Identify which cell holds the provided text, then report its [x, y] central coordinate. 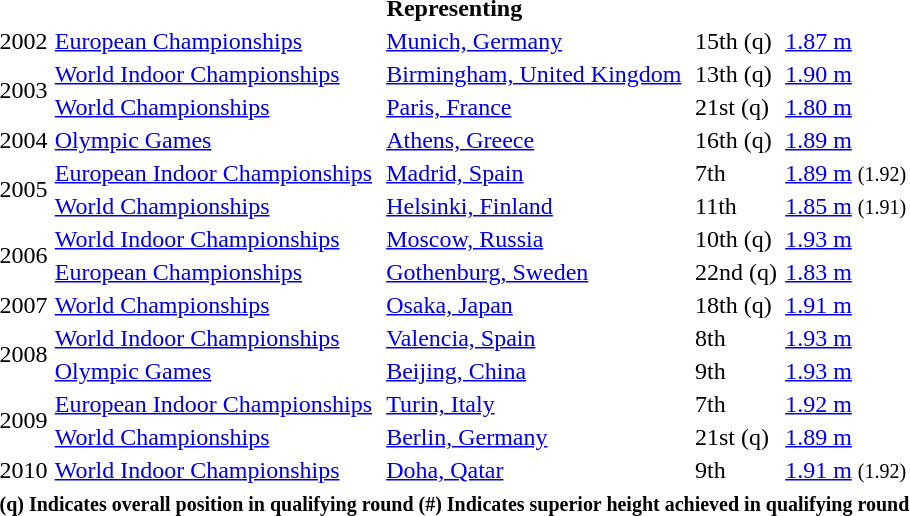
16th (q) [738, 140]
Madrid, Spain [538, 173]
10th (q) [738, 239]
13th (q) [738, 74]
Moscow, Russia [538, 239]
Munich, Germany [538, 41]
Birmingham, United Kingdom [538, 74]
Beijing, China [538, 371]
Osaka, Japan [538, 305]
Helsinki, Finland [538, 206]
Gothenburg, Sweden [538, 272]
22nd (q) [738, 272]
18th (q) [738, 305]
8th [738, 338]
11th [738, 206]
15th (q) [738, 41]
Paris, France [538, 107]
Berlin, Germany [538, 437]
Doha, Qatar [538, 470]
Valencia, Spain [538, 338]
Turin, Italy [538, 404]
Athens, Greece [538, 140]
